Pinpoint the cell where the given text exists, returning its [X, Y] midpoint coordinate. 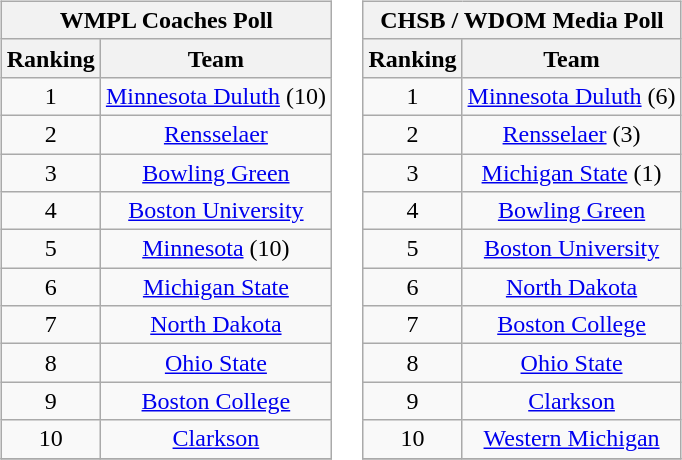
Minnesota Duluth (10) [216, 96]
Western Michigan [572, 439]
Michigan State [216, 287]
WMPL Coaches Poll [166, 20]
Minnesota (10) [216, 249]
CHSB / WDOM Media Poll [522, 20]
Michigan State (1) [572, 173]
Rensselaer [216, 134]
Rensselaer (3) [572, 134]
Minnesota Duluth (6) [572, 96]
